Capture the cell that displays the provided text and extract its [x, y] central coordinate. 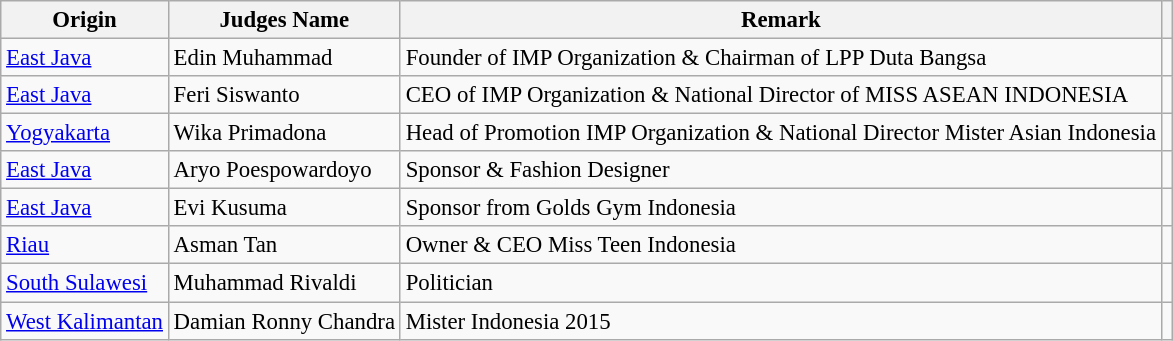
Muhammad Rivaldi [284, 283]
Feri Siswanto [284, 95]
Evi Kusuma [284, 208]
Mister Indonesia 2015 [780, 321]
Politician [780, 283]
Remark [780, 20]
Sponsor & Fashion Designer [780, 170]
Owner & CEO Miss Teen Indonesia [780, 245]
Judges Name [284, 20]
Head of Promotion IMP Organization & National Director Mister Asian Indonesia [780, 133]
Sponsor from Golds Gym Indonesia [780, 208]
South Sulawesi [85, 283]
West Kalimantan [85, 321]
Wika Primadona [284, 133]
Aryo Poespowardoyo [284, 170]
Founder of IMP Organization & Chairman of LPP Duta Bangsa [780, 58]
Damian Ronny Chandra [284, 321]
Edin Muhammad [284, 58]
Riau [85, 245]
Yogyakarta [85, 133]
Origin [85, 20]
Asman Tan [284, 245]
CEO of IMP Organization & National Director of MISS ASEAN INDONESIA [780, 95]
